Search for the cell housing the specified text and yield its (X, Y) center coordinate. 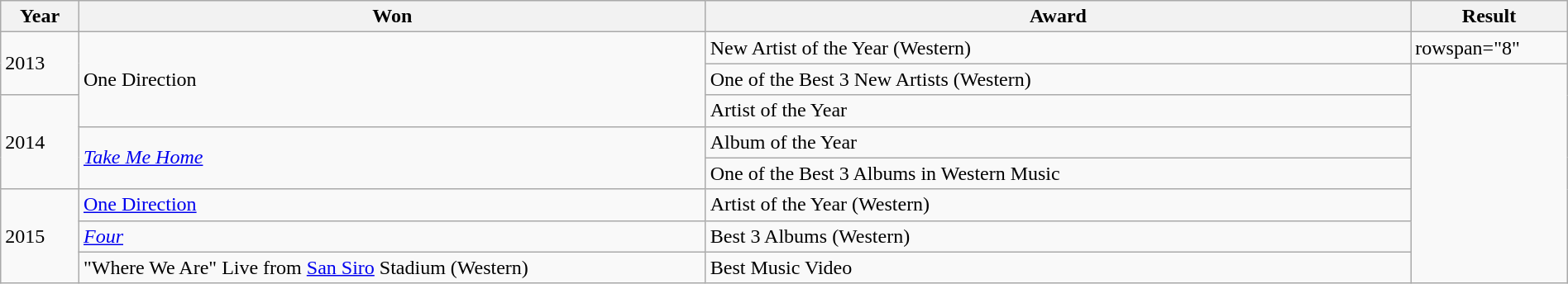
Best Music Video (1059, 267)
Won (392, 17)
Best 3 Albums (Western) (1059, 236)
Award (1059, 17)
Result (1489, 17)
Take Me Home (392, 158)
2013 (40, 64)
Artist of the Year (Western) (1059, 205)
Album of the Year (1059, 142)
One of the Best 3 New Artists (Western) (1059, 79)
rowspan="8" (1489, 48)
2015 (40, 236)
Four (392, 236)
Year (40, 17)
Artist of the Year (1059, 111)
"Where We Are" Live from San Siro Stadium (Western) (392, 267)
One of the Best 3 Albums in Western Music (1059, 173)
New Artist of the Year (Western) (1059, 48)
2014 (40, 142)
